Identify which cell holds the provided text, then report its [x, y] central coordinate. 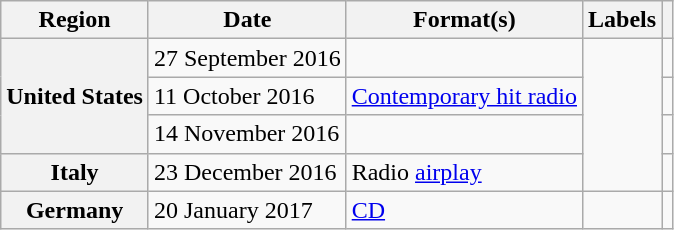
27 September 2016 [247, 58]
14 November 2016 [247, 134]
Labels [622, 20]
CD [464, 210]
United States [75, 96]
23 December 2016 [247, 172]
Date [247, 20]
11 October 2016 [247, 96]
Contemporary hit radio [464, 96]
Format(s) [464, 20]
Region [75, 20]
Italy [75, 172]
20 January 2017 [247, 210]
Radio airplay [464, 172]
Germany [75, 210]
